Provide the [X, Y] coordinate of the cell's center where the given text is located.  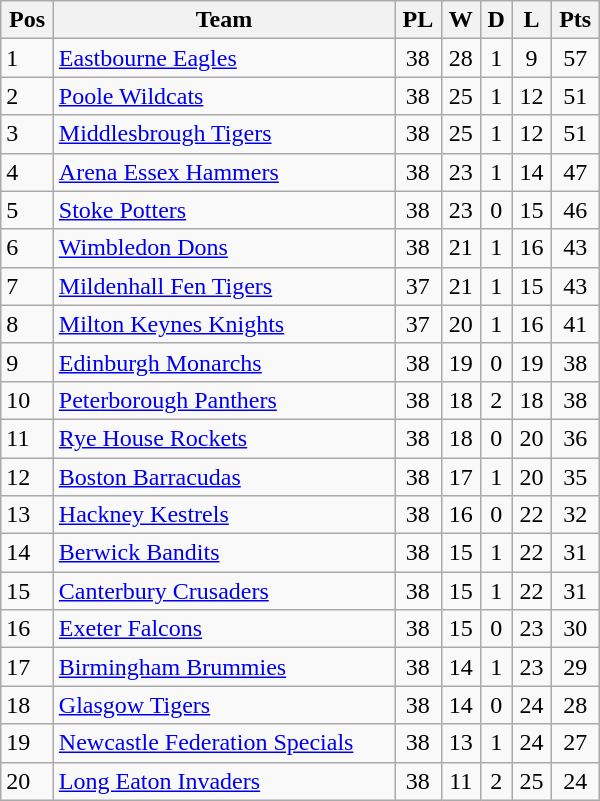
41 [575, 324]
Stoke Potters [224, 210]
Exeter Falcons [224, 629]
10 [28, 400]
Long Eaton Invaders [224, 781]
29 [575, 667]
35 [575, 477]
Milton Keynes Knights [224, 324]
Pos [28, 20]
L [532, 20]
D [496, 20]
Newcastle Federation Specials [224, 743]
3 [28, 134]
Rye House Rockets [224, 438]
36 [575, 438]
Hackney Kestrels [224, 515]
Pts [575, 20]
Glasgow Tigers [224, 705]
7 [28, 286]
57 [575, 58]
5 [28, 210]
Berwick Bandits [224, 553]
W [460, 20]
Middlesbrough Tigers [224, 134]
Canterbury Crusaders [224, 591]
Birmingham Brummies [224, 667]
Poole Wildcats [224, 96]
4 [28, 172]
Peterborough Panthers [224, 400]
Arena Essex Hammers [224, 172]
Wimbledon Dons [224, 248]
8 [28, 324]
32 [575, 515]
46 [575, 210]
Eastbourne Eagles [224, 58]
30 [575, 629]
PL [418, 20]
47 [575, 172]
Edinburgh Monarchs [224, 362]
Boston Barracudas [224, 477]
27 [575, 743]
Team [224, 20]
6 [28, 248]
Mildenhall Fen Tigers [224, 286]
